Extract the [X, Y] coordinate from the center of the cell holding the provided text.  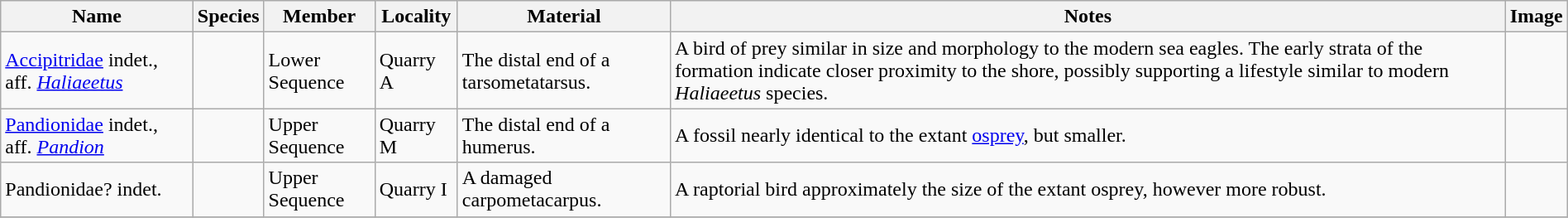
Image [1537, 17]
Pandionidae indet., aff. Pandion [98, 136]
Material [564, 17]
Pandionidae? indet. [98, 189]
Accipitridae indet., aff. Haliaeetus [98, 70]
Quarry M [416, 136]
Quarry A [416, 70]
Quarry I [416, 189]
Notes [1088, 17]
A damaged carpometacarpus. [564, 189]
A raptorial bird approximately the size of the extant osprey, however more robust. [1088, 189]
Locality [416, 17]
Member [319, 17]
A fossil nearly identical to the extant osprey, but smaller. [1088, 136]
Lower Sequence [319, 70]
Species [228, 17]
Name [98, 17]
The distal end of a tarsometatarsus. [564, 70]
The distal end of a humerus. [564, 136]
